Locate the cell with the specified text and output its (x, y) center coordinate. 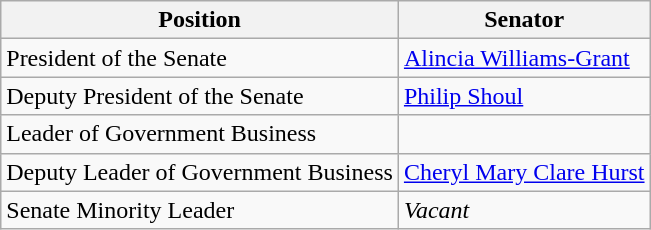
Senate Minority Leader (200, 210)
President of the Senate (200, 58)
Vacant (524, 210)
Cheryl Mary Clare Hurst (524, 172)
Deputy President of the Senate (200, 96)
Senator (524, 20)
Leader of Government Business (200, 134)
Deputy Leader of Government Business (200, 172)
Alincia Williams-Grant (524, 58)
Position (200, 20)
Philip Shoul (524, 96)
